For the text-containing cell, return its midpoint in (X, Y) coordinate format. 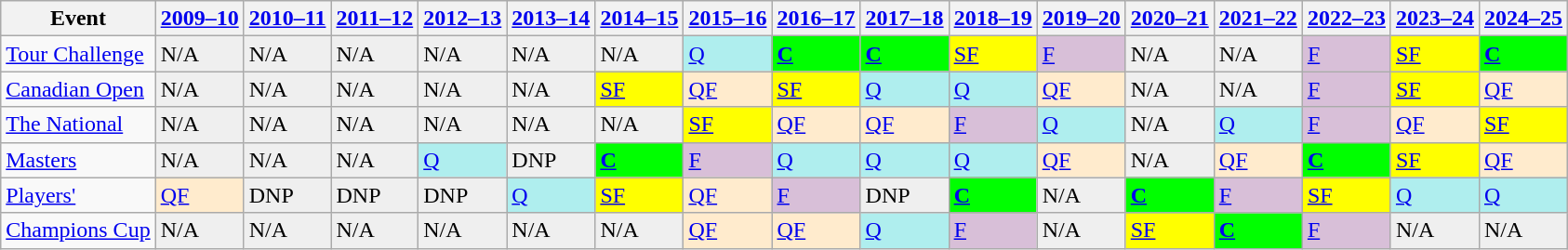
2012–13 (463, 19)
Canadian Open (78, 89)
2018–19 (993, 19)
Champions Cup (78, 230)
2019–20 (1081, 19)
2023–24 (1434, 19)
Tour Challenge (78, 54)
2022–23 (1347, 19)
2014–15 (640, 19)
2013–14 (551, 19)
2016–17 (817, 19)
2021–22 (1257, 19)
2011–12 (375, 19)
Masters (78, 160)
2010–11 (287, 19)
The National (78, 125)
2017–18 (904, 19)
Players' (78, 195)
Event (78, 19)
2009–10 (199, 19)
2024–25 (1523, 19)
2020–21 (1170, 19)
2015–16 (727, 19)
